For the text-containing cell, return its midpoint in (X, Y) coordinate format. 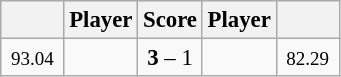
93.04 (32, 58)
82.29 (308, 58)
3 – 1 (170, 58)
Score (170, 20)
